Determine the (x, y) coordinate at the center of the cell enclosing the given text.  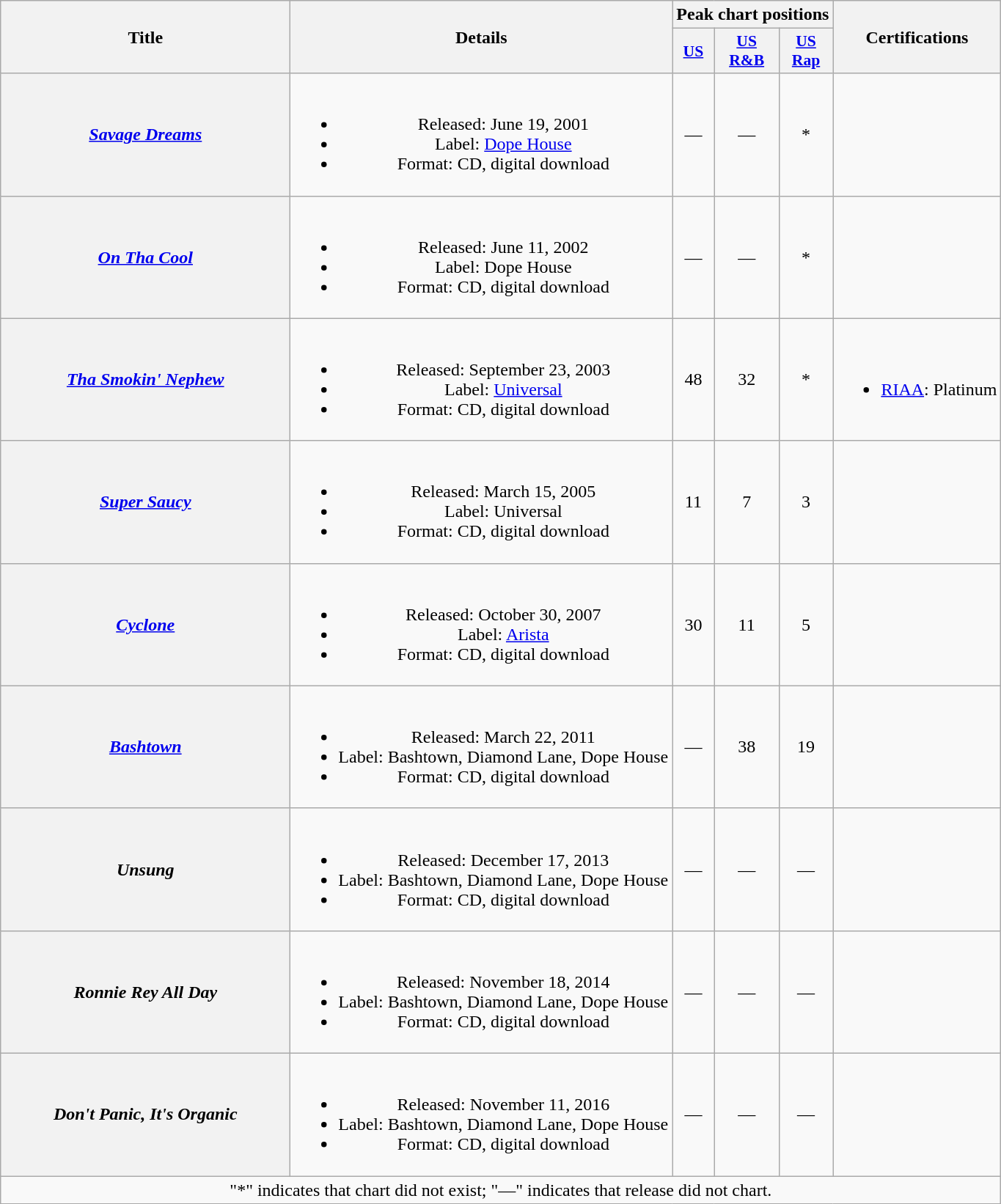
Released: March 22, 2011Label: Bashtown, Diamond Lane, Dope HouseFormat: CD, digital download (481, 746)
38 (747, 746)
Cyclone (145, 625)
USRap (806, 51)
On Tha Cool (145, 257)
48 (694, 380)
USR&B (747, 51)
32 (747, 380)
30 (694, 625)
US (694, 51)
19 (806, 746)
Released: June 19, 2001Label: Dope HouseFormat: CD, digital download (481, 135)
Released: June 11, 2002Label: Dope HouseFormat: CD, digital download (481, 257)
Tha Smokin' Nephew (145, 380)
5 (806, 625)
Released: October 30, 2007Label: AristaFormat: CD, digital download (481, 625)
Unsung (145, 870)
Released: December 17, 2013Label: Bashtown, Diamond Lane, Dope HouseFormat: CD, digital download (481, 870)
Released: November 18, 2014Label: Bashtown, Diamond Lane, Dope HouseFormat: CD, digital download (481, 991)
3 (806, 502)
Super Saucy (145, 502)
Ronnie Rey All Day (145, 991)
Details (481, 37)
Savage Dreams (145, 135)
Bashtown (145, 746)
Released: November 11, 2016Label: Bashtown, Diamond Lane, Dope HouseFormat: CD, digital download (481, 1115)
Released: September 23, 2003Label: UniversalFormat: CD, digital download (481, 380)
7 (747, 502)
RIAA: Platinum (917, 380)
Peak chart positions (752, 15)
Released: March 15, 2005Label: UniversalFormat: CD, digital download (481, 502)
Certifications (917, 37)
Title (145, 37)
"*" indicates that chart did not exist; "—" indicates that release did not chart. (501, 1190)
Don't Panic, It's Organic (145, 1115)
